Find where the given text appears and provide that cell's center as [X, Y] coordinate. 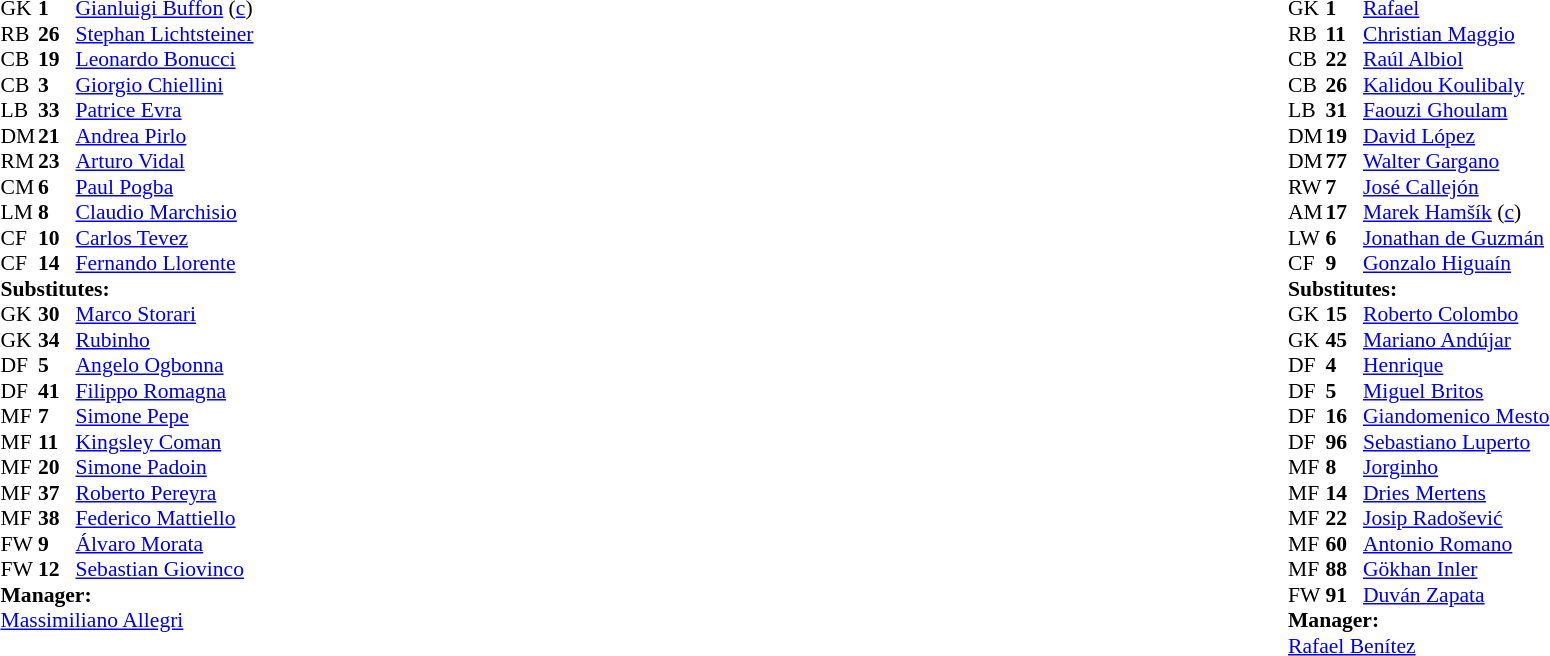
16 [1344, 417]
33 [57, 111]
Rubinho [165, 340]
37 [57, 493]
41 [57, 391]
Walter Gargano [1456, 161]
Sebastian Giovinco [165, 569]
Henrique [1456, 365]
LM [19, 213]
Patrice Evra [165, 111]
Roberto Pereyra [165, 493]
Fernando Llorente [165, 263]
45 [1344, 340]
77 [1344, 161]
Antonio Romano [1456, 544]
Massimiliano Allegri [126, 621]
30 [57, 315]
Faouzi Ghoulam [1456, 111]
Roberto Colombo [1456, 315]
Stephan Lichtsteiner [165, 34]
Christian Maggio [1456, 34]
Dries Mertens [1456, 493]
60 [1344, 544]
Sebastiano Luperto [1456, 442]
12 [57, 569]
Jonathan de Guzmán [1456, 238]
José Callejón [1456, 187]
Mariano Andújar [1456, 340]
88 [1344, 569]
LW [1307, 238]
20 [57, 467]
3 [57, 85]
Paul Pogba [165, 187]
34 [57, 340]
Josip Radošević [1456, 519]
21 [57, 136]
Duván Zapata [1456, 595]
96 [1344, 442]
Filippo Romagna [165, 391]
Gonzalo Higuaín [1456, 263]
Kalidou Koulibaly [1456, 85]
23 [57, 161]
10 [57, 238]
RW [1307, 187]
31 [1344, 111]
CM [19, 187]
AM [1307, 213]
Simone Padoin [165, 467]
Kingsley Coman [165, 442]
Carlos Tevez [165, 238]
Angelo Ogbonna [165, 365]
Arturo Vidal [165, 161]
Giorgio Chiellini [165, 85]
Claudio Marchisio [165, 213]
Gökhan Inler [1456, 569]
Andrea Pirlo [165, 136]
Giandomenico Mesto [1456, 417]
Miguel Britos [1456, 391]
4 [1344, 365]
Marco Storari [165, 315]
Jorginho [1456, 467]
Leonardo Bonucci [165, 59]
Marek Hamšík (c) [1456, 213]
David López [1456, 136]
Federico Mattiello [165, 519]
38 [57, 519]
91 [1344, 595]
15 [1344, 315]
17 [1344, 213]
Simone Pepe [165, 417]
Álvaro Morata [165, 544]
Raúl Albiol [1456, 59]
RM [19, 161]
